Search for the cell housing the specified text and yield its [X, Y] center coordinate. 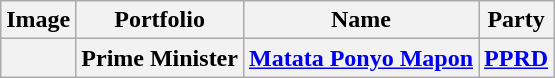
Portfolio [160, 20]
Matata Ponyo Mapon [360, 58]
Name [360, 20]
Image [38, 20]
Prime Minister [160, 58]
PPRD [516, 58]
Party [516, 20]
